Detect which cell encompasses the target text, then output its [X, Y] center coordinate. 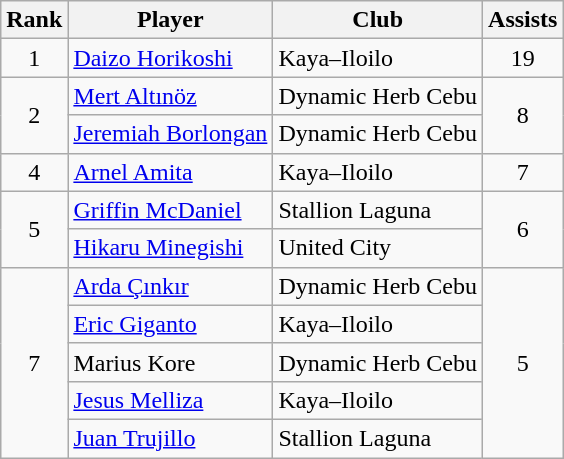
Griffin McDaniel [170, 210]
Mert Altınöz [170, 96]
Arda Çınkır [170, 286]
Marius Kore [170, 362]
19 [523, 58]
1 [34, 58]
Jesus Melliza [170, 400]
Arnel Amita [170, 172]
Assists [523, 20]
Eric Giganto [170, 324]
Daizo Horikoshi [170, 58]
Hikaru Minegishi [170, 248]
Juan Trujillo [170, 438]
8 [523, 115]
Club [378, 20]
6 [523, 229]
2 [34, 115]
4 [34, 172]
Player [170, 20]
United City [378, 248]
Rank [34, 20]
Jeremiah Borlongan [170, 134]
